Scan for the cell matching the given text and deliver its (X, Y) coordinate at center. 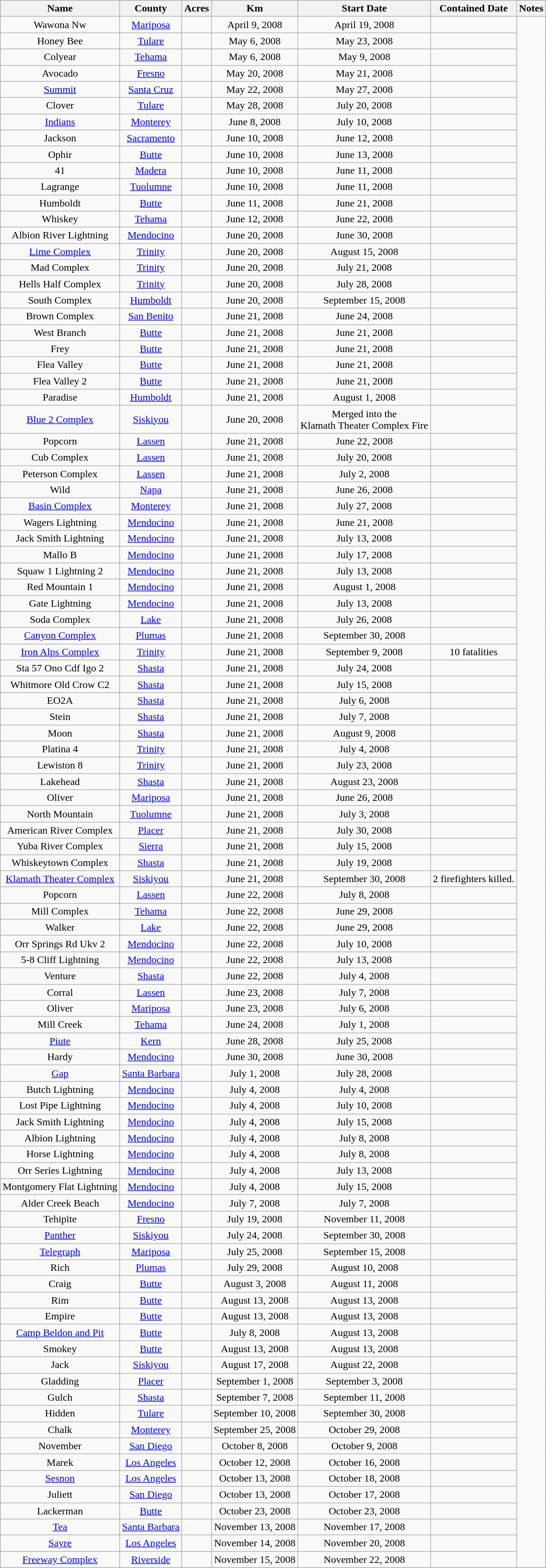
Horse Lightning (60, 1154)
Venture (60, 976)
Gulch (60, 1397)
November 20, 2008 (364, 1543)
Whitmore Old Crow C2 (60, 684)
Notes (531, 9)
October 9, 2008 (364, 1446)
May 9, 2008 (364, 57)
San Benito (151, 316)
September 25, 2008 (255, 1430)
November 14, 2008 (255, 1543)
Indians (60, 122)
August 3, 2008 (255, 1284)
May 20, 2008 (255, 73)
10 fatalities (474, 652)
Blue 2 Complex (60, 419)
Walker (60, 927)
Empire (60, 1316)
July 17, 2008 (364, 555)
Orr Series Lightning (60, 1170)
Telegraph (60, 1251)
Sayre (60, 1543)
July 27, 2008 (364, 506)
Clover (60, 106)
August 15, 2008 (364, 252)
Jack (60, 1365)
August 23, 2008 (364, 782)
Platina 4 (60, 749)
Name (60, 9)
October 17, 2008 (364, 1494)
September 10, 2008 (255, 1413)
2 firefighters killed. (474, 879)
October 29, 2008 (364, 1430)
Napa (151, 490)
Whiskeytown Complex (60, 863)
Panther (60, 1235)
Butch Lightning (60, 1089)
May 28, 2008 (255, 106)
July 26, 2008 (364, 619)
Hardy (60, 1057)
July 30, 2008 (364, 830)
November (60, 1446)
Jackson (60, 138)
Canyon Complex (60, 636)
American River Complex (60, 830)
Cub Complex (60, 457)
Moon (60, 733)
Klamath Theater Complex (60, 879)
Start Date (364, 9)
Santa Cruz (151, 89)
August 11, 2008 (364, 1284)
Lime Complex (60, 252)
Wawona Nw (60, 25)
Acres (197, 9)
Soda Complex (60, 619)
Basin Complex (60, 506)
Ophir (60, 154)
Honey Bee (60, 41)
Colyear (60, 57)
Juliett (60, 1494)
County (151, 9)
April 19, 2008 (364, 25)
Freeway Complex (60, 1559)
Sta 57 Ono Cdf Igo 2 (60, 668)
June 28, 2008 (255, 1041)
May 23, 2008 (364, 41)
September 9, 2008 (364, 652)
May 22, 2008 (255, 89)
Peterson Complex (60, 474)
June 8, 2008 (255, 122)
Hells Half Complex (60, 284)
August 22, 2008 (364, 1365)
Riverside (151, 1559)
Wild (60, 490)
Flea Valley (60, 365)
Yuba River Complex (60, 846)
October 12, 2008 (255, 1462)
July 21, 2008 (364, 268)
July 23, 2008 (364, 765)
November 13, 2008 (255, 1527)
Paradise (60, 397)
Red Mountain 1 (60, 587)
Mad Complex (60, 268)
May 21, 2008 (364, 73)
Summit (60, 89)
August 10, 2008 (364, 1268)
Squaw 1 Lightning 2 (60, 571)
September 11, 2008 (364, 1397)
Chalk (60, 1430)
Alder Creek Beach (60, 1203)
West Branch (60, 333)
Orr Springs Rd Ukv 2 (60, 943)
November 11, 2008 (364, 1219)
Stein (60, 717)
July 2, 2008 (364, 474)
October 18, 2008 (364, 1478)
Wagers Lightning (60, 522)
Rich (60, 1268)
July 3, 2008 (364, 814)
Sacramento (151, 138)
Lagrange (60, 186)
Mallo B (60, 555)
Tea (60, 1527)
Rim (60, 1300)
October 16, 2008 (364, 1462)
North Mountain (60, 814)
September 1, 2008 (255, 1381)
Contained Date (474, 9)
Smokey (60, 1349)
November 17, 2008 (364, 1527)
Mill Complex (60, 911)
Albion Lightning (60, 1138)
Montgomery Flat Lightning (60, 1187)
Camp Beldon and Pit (60, 1333)
Gate Lightning (60, 603)
Brown Complex (60, 316)
Lackerman (60, 1511)
Mill Creek (60, 1025)
Avocado (60, 73)
EO2A (60, 700)
South Complex (60, 300)
November 15, 2008 (255, 1559)
May 27, 2008 (364, 89)
Marek (60, 1462)
Albion River Lightning (60, 235)
Gap (60, 1073)
Frey (60, 349)
September 3, 2008 (364, 1381)
Lost Pipe Lightning (60, 1106)
Hidden (60, 1413)
Gladding (60, 1381)
Lewiston 8 (60, 765)
July 29, 2008 (255, 1268)
41 (60, 170)
Lakehead (60, 782)
Iron Alps Complex (60, 652)
Tehipite (60, 1219)
October 8, 2008 (255, 1446)
August 9, 2008 (364, 733)
5-8 Cliff Lightning (60, 960)
Whiskey (60, 219)
Flea Valley 2 (60, 381)
Piute (60, 1041)
Corral (60, 992)
November 22, 2008 (364, 1559)
Km (255, 9)
Sierra (151, 846)
June 13, 2008 (364, 154)
August 17, 2008 (255, 1365)
Merged into the Klamath Theater Complex Fire (364, 419)
Kern (151, 1041)
Madera (151, 170)
April 9, 2008 (255, 25)
September 7, 2008 (255, 1397)
Sesnon (60, 1478)
Craig (60, 1284)
